Extract the (x, y) coordinate from the center of the cell holding the provided text.  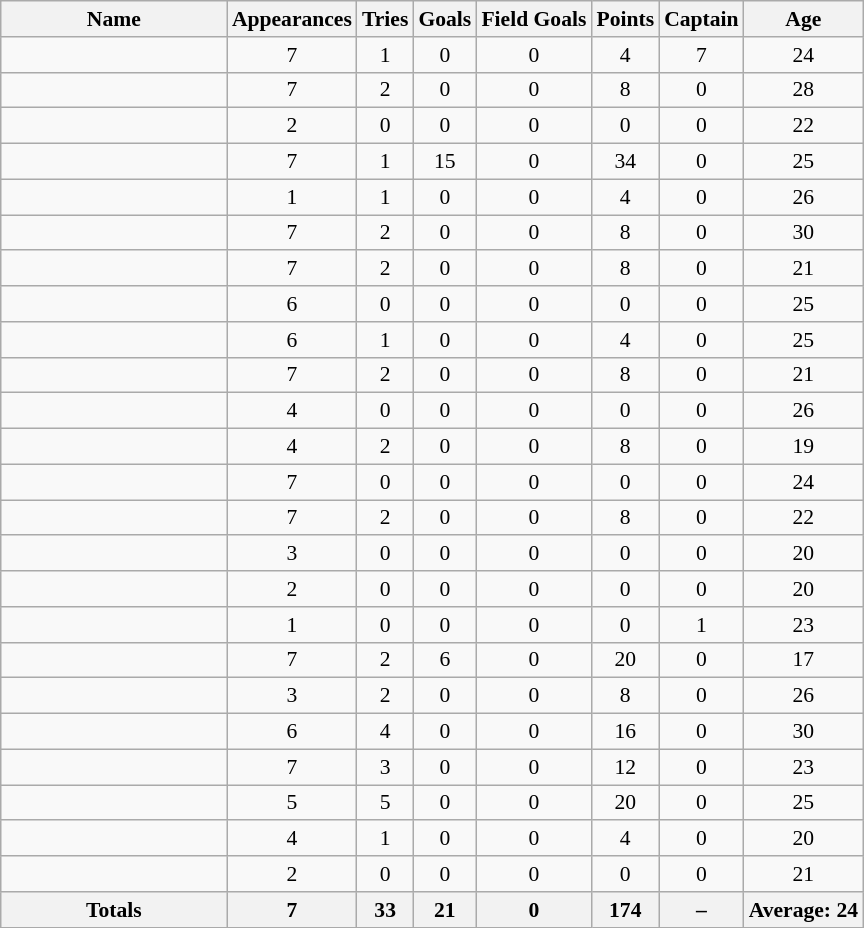
Appearances (292, 19)
Goals (444, 19)
34 (625, 162)
16 (625, 732)
Average: 24 (804, 910)
12 (625, 767)
15 (444, 162)
33 (385, 910)
Tries (385, 19)
17 (804, 660)
174 (625, 910)
Field Goals (534, 19)
28 (804, 90)
Name (114, 19)
Captain (702, 19)
Points (625, 19)
Totals (114, 910)
– (702, 910)
19 (804, 447)
Age (804, 19)
